From the cell containing the given text, extract its center point as (x, y) coordinate. 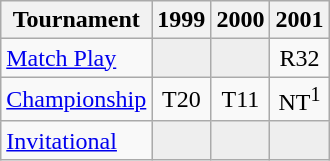
Match Play (76, 58)
2000 (240, 20)
Invitational (76, 140)
NT1 (300, 100)
Tournament (76, 20)
Championship (76, 100)
2001 (300, 20)
T20 (182, 100)
T11 (240, 100)
R32 (300, 58)
1999 (182, 20)
